Detect which cell encompasses the target text, then output its (x, y) center coordinate. 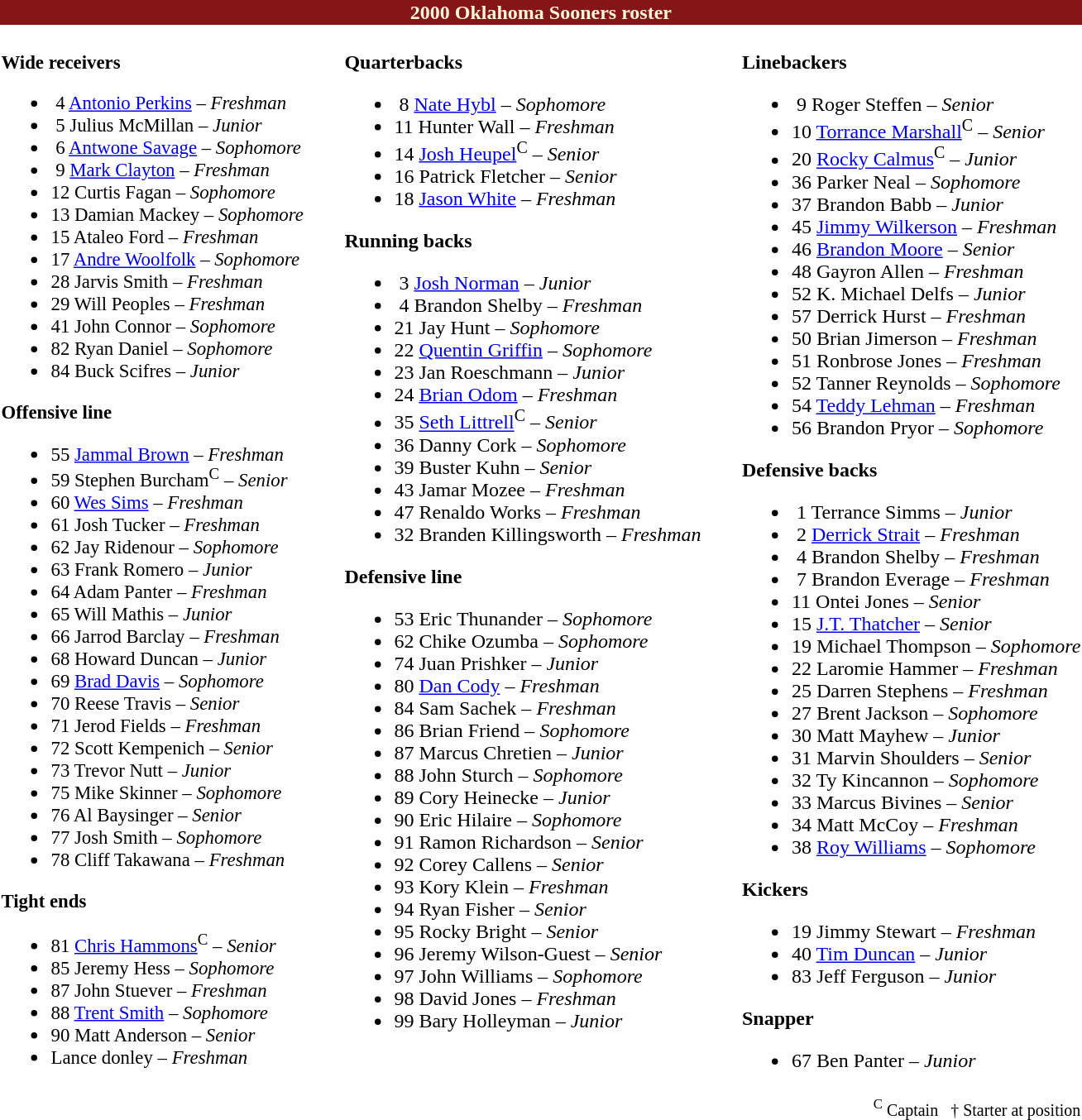
2000 Oklahoma Sooners roster (541, 12)
